From the cell containing the given text, extract its center point as (x, y) coordinate. 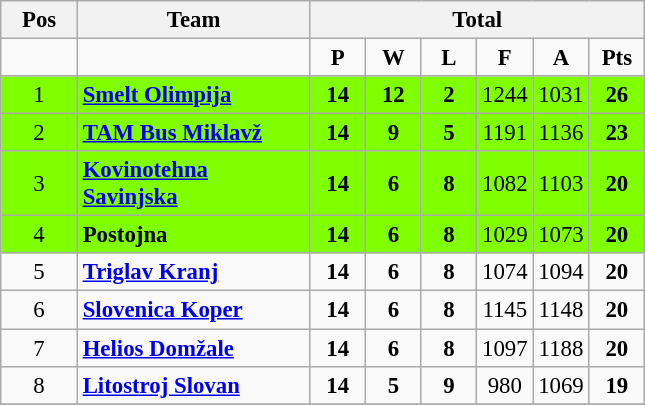
Pts (617, 58)
1094 (561, 273)
W (394, 58)
Team (194, 20)
1031 (561, 95)
980 (505, 385)
TAM Bus Miklavž (194, 133)
23 (617, 133)
L (449, 58)
1145 (505, 310)
Postojna (194, 235)
1069 (561, 385)
1074 (505, 273)
Kovinotehna Savinjska (194, 184)
26 (617, 95)
Smelt Olimpija (194, 95)
Pos (40, 20)
Helios Domžale (194, 348)
1191 (505, 133)
Total (478, 20)
19 (617, 385)
1 (40, 95)
1103 (561, 184)
1082 (505, 184)
1097 (505, 348)
1244 (505, 95)
F (505, 58)
12 (394, 95)
4 (40, 235)
1029 (505, 235)
A (561, 58)
P (338, 58)
Slovenica Koper (194, 310)
7 (40, 348)
3 (40, 184)
Litostroj Slovan (194, 385)
1073 (561, 235)
1188 (561, 348)
1148 (561, 310)
1136 (561, 133)
Triglav Kranj (194, 273)
